Capture the cell that displays the provided text and extract its [x, y] central coordinate. 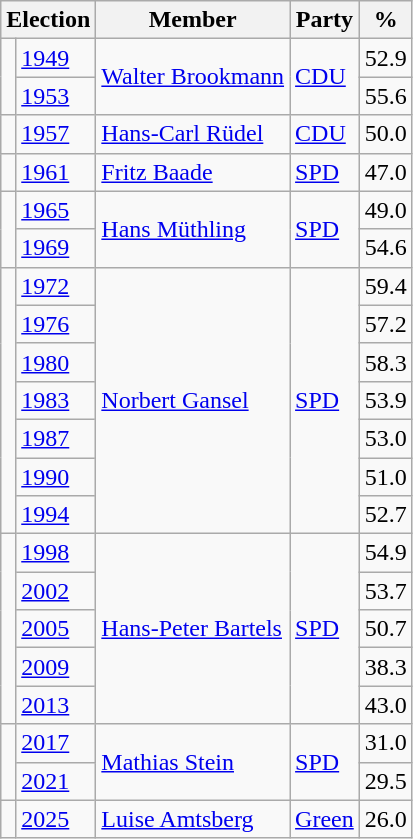
49.0 [386, 210]
1980 [56, 362]
43.0 [386, 705]
1976 [56, 324]
Mathias Stein [193, 762]
50.0 [386, 134]
Party [325, 20]
54.9 [386, 553]
59.4 [386, 286]
Hans Müthling [193, 229]
Hans-Peter Bartels [193, 629]
53.9 [386, 400]
1987 [56, 438]
1969 [56, 248]
1957 [56, 134]
Green [325, 819]
1994 [56, 515]
31.0 [386, 743]
51.0 [386, 477]
1965 [56, 210]
Fritz Baade [193, 172]
1953 [56, 96]
Walter Brookmann [193, 77]
1990 [56, 477]
2025 [56, 819]
1949 [56, 58]
2013 [56, 705]
29.5 [386, 781]
2021 [56, 781]
1972 [56, 286]
47.0 [386, 172]
53.0 [386, 438]
1983 [56, 400]
% [386, 20]
52.7 [386, 515]
54.6 [386, 248]
50.7 [386, 629]
Luise Amtsberg [193, 819]
1961 [56, 172]
Norbert Gansel [193, 400]
2017 [56, 743]
26.0 [386, 819]
52.9 [386, 58]
Election [48, 20]
57.2 [386, 324]
38.3 [386, 667]
1998 [56, 553]
53.7 [386, 591]
2005 [56, 629]
2002 [56, 591]
Member [193, 20]
2009 [56, 667]
Hans-Carl Rüdel [193, 134]
58.3 [386, 362]
55.6 [386, 96]
